Identify which cell holds the provided text, then report its (X, Y) central coordinate. 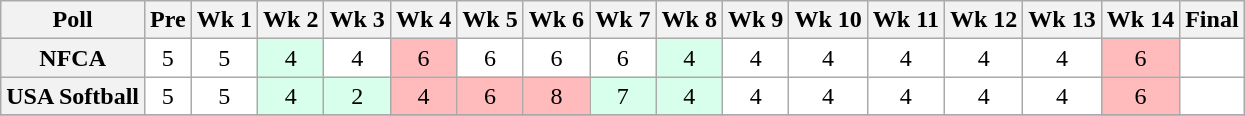
Wk 7 (623, 20)
Poll (73, 20)
Wk 3 (357, 20)
Wk 14 (1140, 20)
Pre (168, 20)
Wk 6 (556, 20)
Wk 11 (906, 20)
NFCA (73, 58)
USA Softball (73, 96)
Wk 13 (1062, 20)
Final (1212, 20)
Wk 2 (291, 20)
Wk 12 (983, 20)
Wk 4 (423, 20)
7 (623, 96)
Wk 8 (689, 20)
8 (556, 96)
Wk 1 (224, 20)
Wk 10 (828, 20)
2 (357, 96)
Wk 5 (490, 20)
Wk 9 (755, 20)
